Provide the [x, y] coordinate of the cell's center where the given text is located.  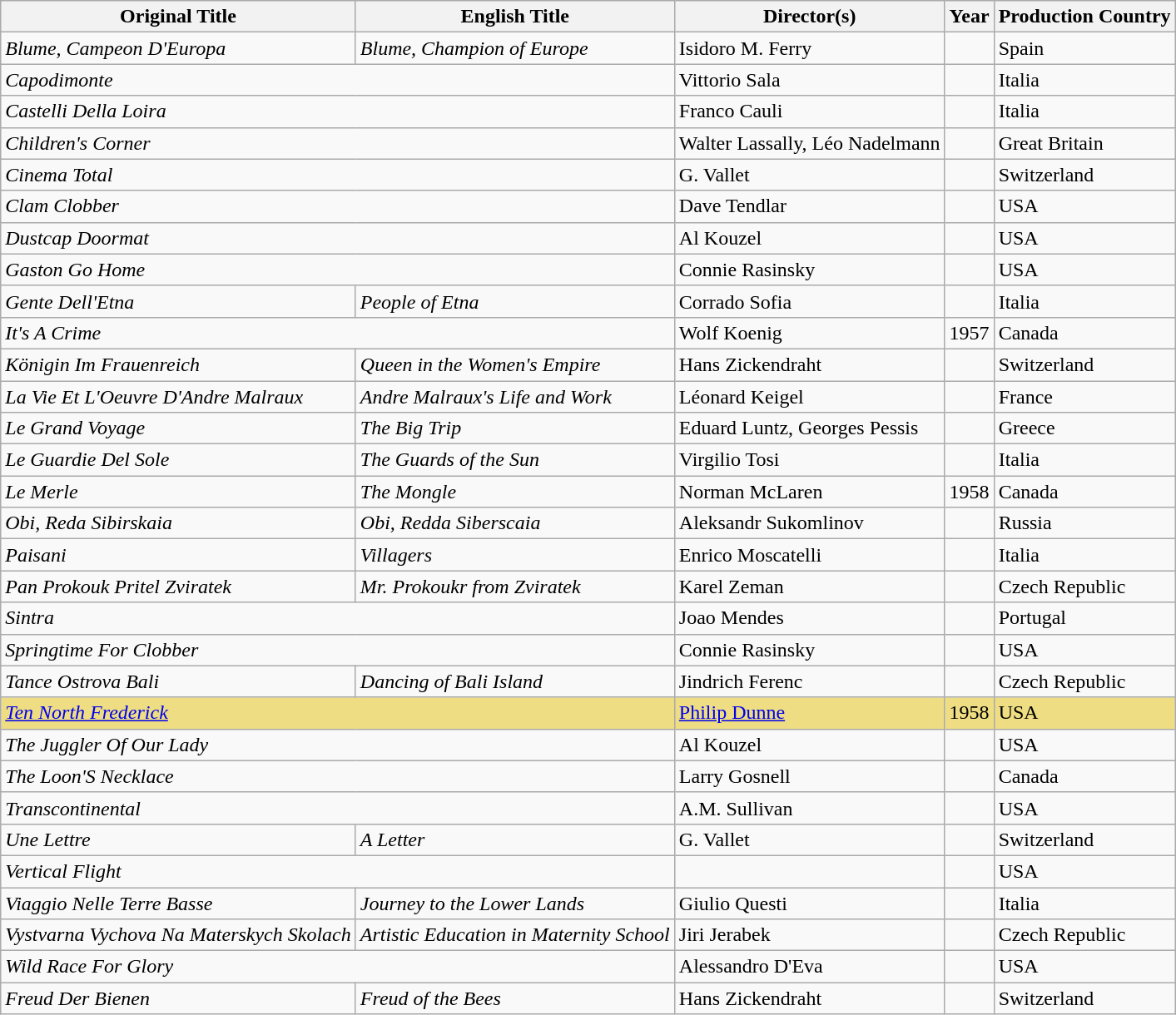
Aleksandr Sukomlinov [809, 523]
Springtime For Clobber [338, 650]
English Title [514, 17]
Une Lettre [178, 839]
Ten North Frederick [338, 713]
Léonard Keigel [809, 397]
Franco Cauli [809, 111]
1957 [969, 333]
Corrado Sofia [809, 301]
It's A Crime [338, 333]
The Guards of the Sun [514, 460]
Eduard Luntz, Georges Pessis [809, 428]
Paisani [178, 555]
Le Guardie Del Sole [178, 460]
Alessandro D'Eva [809, 967]
The Mongle [514, 492]
Obi, Redda Siberscaia [514, 523]
Karel Zeman [809, 587]
Wolf Koenig [809, 333]
Vertical Flight [338, 871]
A.M. Sullivan [809, 808]
Clam Clobber [338, 206]
Viaggio Nelle Terre Basse [178, 903]
Queen in the Women's Empire [514, 364]
Artistic Education in Maternity School [514, 935]
Villagers [514, 555]
Pan Prokouk Pritel Zviratek [178, 587]
A Letter [514, 839]
Vystvarna Vychova Na Materskych Skolach [178, 935]
Russia [1084, 523]
Great Britain [1084, 143]
Jindrich Ferenc [809, 681]
France [1084, 397]
The Juggler Of Our Lady [338, 745]
Castelli Della Loira [338, 111]
Tance Ostrova Bali [178, 681]
Capodimonte [338, 80]
The Loon'S Necklace [338, 776]
Sintra [338, 618]
Gente Dell'Etna [178, 301]
Mr. Prokoukr from Zviratek [514, 587]
Transcontinental [338, 808]
Walter Lassally, Léo Nadelmann [809, 143]
Greece [1084, 428]
Dave Tendlar [809, 206]
Le Merle [178, 492]
Cinema Total [338, 175]
Freud Der Bienen [178, 998]
Jiri Jerabek [809, 935]
Obi, Reda Sibirskaia [178, 523]
Enrico Moscatelli [809, 555]
Director(s) [809, 17]
La Vie Et L'Oeuvre D'Andre Malraux [178, 397]
Year [969, 17]
The Big Trip [514, 428]
Isidoro M. Ferry [809, 48]
Andre Malraux's Life and Work [514, 397]
Philip Dunne [809, 713]
Le Grand Voyage [178, 428]
Blume, Campeon D'Europa [178, 48]
Norman McLaren [809, 492]
Blume, Champion of Europe [514, 48]
Children's Corner [338, 143]
Spain [1084, 48]
Giulio Questi [809, 903]
Portugal [1084, 618]
Freud of the Bees [514, 998]
Journey to the Lower Lands [514, 903]
Vittorio Sala [809, 80]
Dustcap Doormat [338, 238]
Larry Gosnell [809, 776]
Original Title [178, 17]
Virgilio Tosi [809, 460]
Joao Mendes [809, 618]
Dancing of Bali Island [514, 681]
Production Country [1084, 17]
Königin Im Frauenreich [178, 364]
Gaston Go Home [338, 270]
People of Etna [514, 301]
Wild Race For Glory [338, 967]
